Detect which cell encompasses the target text, then output its (x, y) center coordinate. 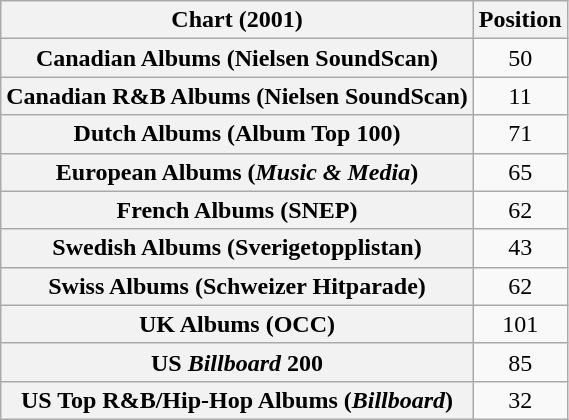
Canadian Albums (Nielsen SoundScan) (238, 58)
US Top R&B/Hip-Hop Albums (Billboard) (238, 400)
French Albums (SNEP) (238, 210)
32 (520, 400)
US Billboard 200 (238, 362)
European Albums (Music & Media) (238, 172)
101 (520, 324)
71 (520, 134)
85 (520, 362)
Chart (2001) (238, 20)
65 (520, 172)
Swedish Albums (Sverigetopplistan) (238, 248)
11 (520, 96)
Dutch Albums (Album Top 100) (238, 134)
50 (520, 58)
43 (520, 248)
Swiss Albums (Schweizer Hitparade) (238, 286)
Position (520, 20)
Canadian R&B Albums (Nielsen SoundScan) (238, 96)
UK Albums (OCC) (238, 324)
